Pinpoint the cell where the given text exists, returning its (x, y) midpoint coordinate. 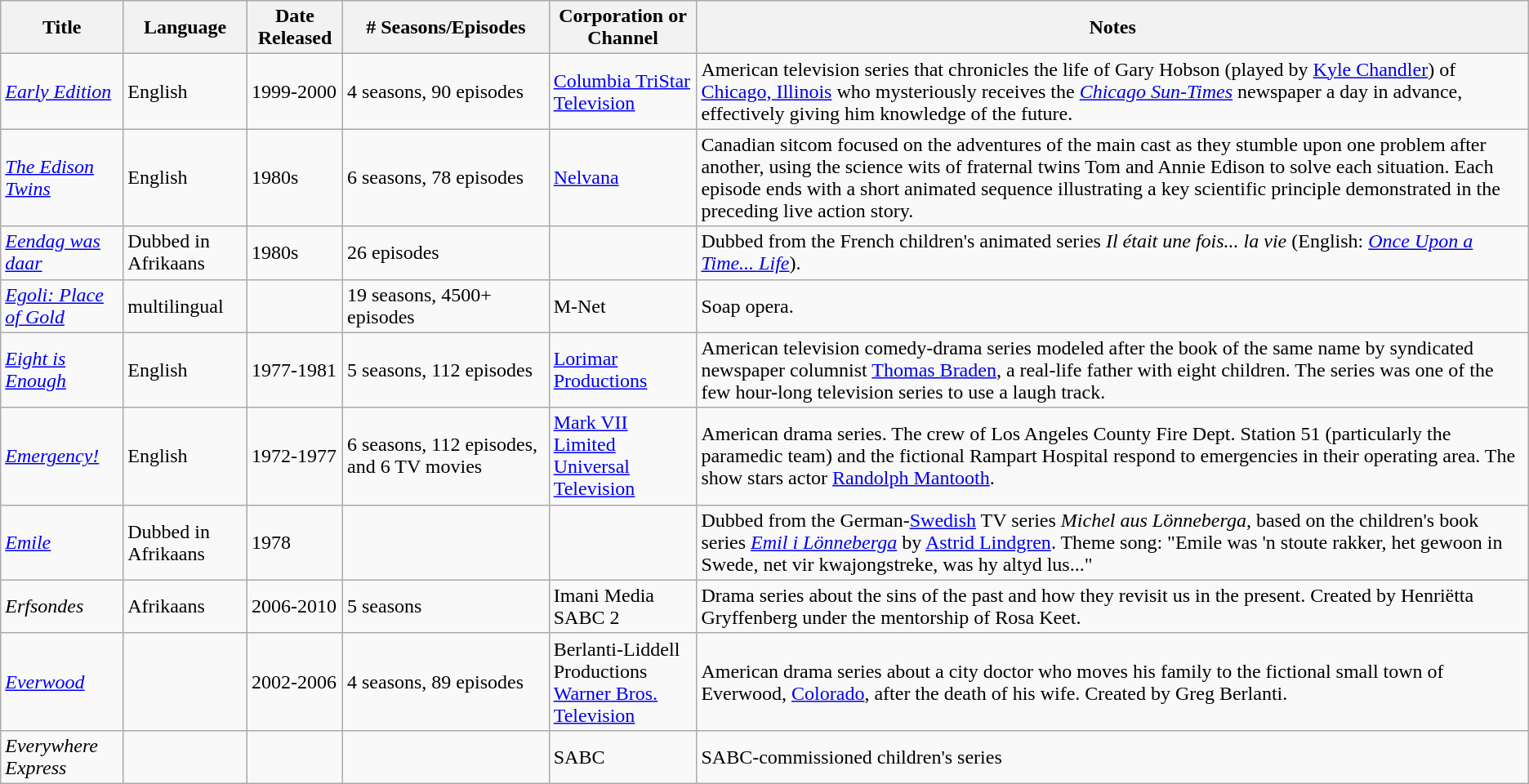
1977-1981 (294, 370)
6 seasons, 112 episodes, and 6 TV movies (446, 456)
4 seasons, 89 episodes (446, 681)
5 seasons (446, 606)
Berlanti-Liddell ProductionsWarner Bros. Television (622, 681)
Title (62, 28)
Everwood (62, 681)
2006-2010 (294, 606)
Date Released (294, 28)
Egoli: Place of Gold (62, 305)
Notes (1112, 28)
Drama series about the sins of the past and how they revisit us in the present. Created by Henriëtta Gryffenberg under the mentorship of Rosa Keet. (1112, 606)
Erfsondes (62, 606)
Language (185, 28)
1999-2000 (294, 91)
Afrikaans (185, 606)
Lorimar Productions (622, 370)
Eendag was daar (62, 253)
26 episodes (446, 253)
Nelvana (622, 178)
M-Net (622, 305)
6 seasons, 78 episodes (446, 178)
Emergency! (62, 456)
Soap opera. (1112, 305)
Eight is Enough (62, 370)
Dubbed from the French children's animated series Il était une fois... la vie (English: Once Upon a Time... Life). (1112, 253)
Columbia TriStar Television (622, 91)
Corporation or Channel (622, 28)
1978 (294, 542)
Early Edition (62, 91)
2002-2006 (294, 681)
Emile (62, 542)
SABC-commissioned children's series (1112, 756)
SABC (622, 756)
multilingual (185, 305)
Mark VII LimitedUniversal Television (622, 456)
19 seasons, 4500+ episodes (446, 305)
# Seasons/Episodes (446, 28)
Imani MediaSABC 2 (622, 606)
4 seasons, 90 episodes (446, 91)
Everywhere Express (62, 756)
The Edison Twins (62, 178)
5 seasons, 112 episodes (446, 370)
1972-1977 (294, 456)
